Find where the given text appears and provide that cell's center as (X, Y) coordinate. 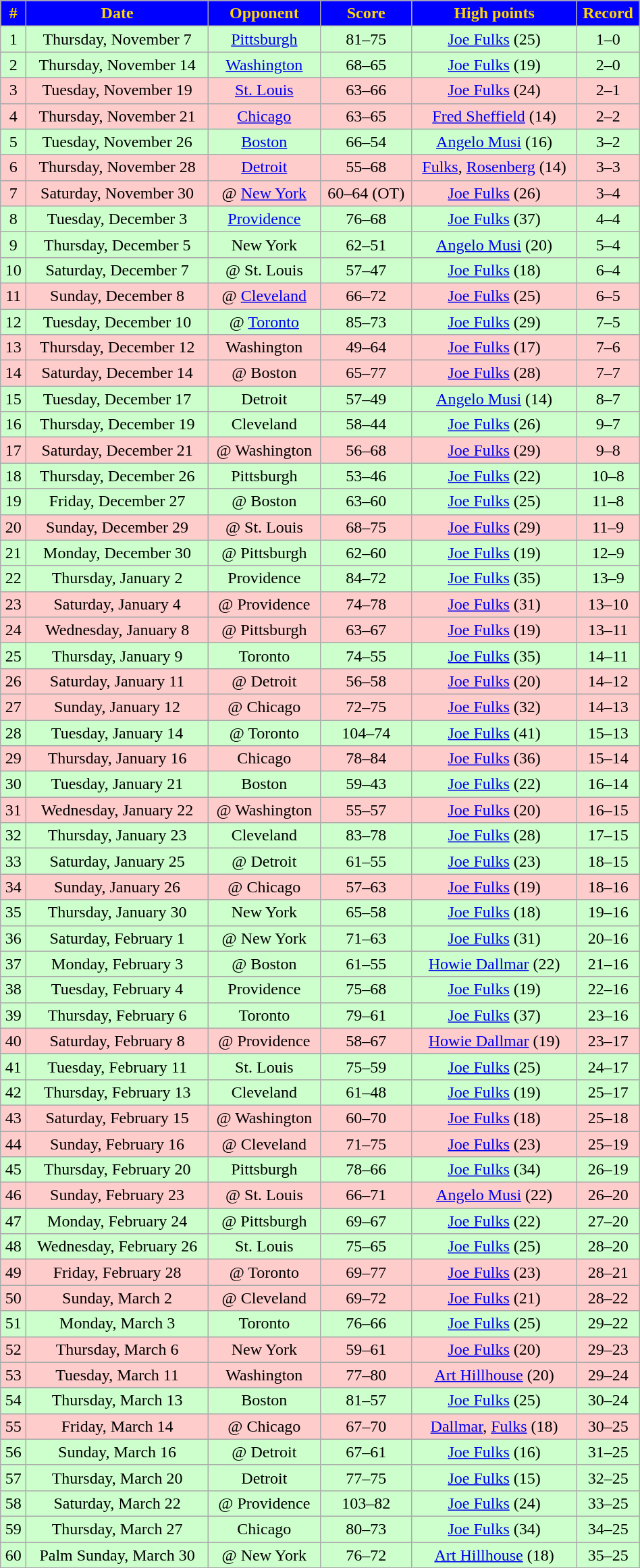
Thursday, December 5 (117, 244)
48 (14, 1247)
76–72 (366, 1555)
Friday, December 27 (117, 502)
63–67 (366, 630)
Angelo Musi (20) (494, 244)
58–44 (366, 425)
46 (14, 1195)
33–25 (608, 1503)
60 (14, 1555)
6 (14, 167)
37 (14, 964)
27 (14, 707)
Dallmar, Fulks (18) (494, 1426)
54 (14, 1401)
80–73 (366, 1529)
78–84 (366, 759)
23–17 (608, 1041)
29 (14, 759)
22–16 (608, 990)
Monday, February 3 (117, 964)
10–8 (608, 476)
59 (14, 1529)
Tuesday, December 3 (117, 219)
16–15 (608, 810)
Tuesday, February 11 (117, 1066)
50 (14, 1298)
Angelo Musi (16) (494, 142)
25–18 (608, 1118)
30–24 (608, 1401)
3 (14, 90)
55–57 (366, 810)
74–78 (366, 604)
69–77 (366, 1272)
Art Hillhouse (20) (494, 1375)
63–60 (366, 502)
66–54 (366, 142)
59–61 (366, 1349)
27–20 (608, 1221)
Saturday, November 30 (117, 193)
29–24 (608, 1375)
Thursday, November 14 (117, 65)
15–14 (608, 759)
13 (14, 348)
11 (14, 296)
Joe Fulks (16) (494, 1452)
62–51 (366, 244)
3–3 (608, 167)
Wednesday, February 26 (117, 1247)
8–7 (608, 399)
Sunday, December 8 (117, 296)
Thursday, November 7 (117, 39)
18 (14, 476)
12–9 (608, 553)
Thursday, March 6 (117, 1349)
Thursday, November 28 (117, 167)
Friday, March 14 (117, 1426)
# (14, 13)
19–16 (608, 913)
32–25 (608, 1478)
Thursday, January 23 (117, 836)
25–19 (608, 1144)
Sunday, December 29 (117, 527)
65–77 (366, 373)
81–75 (366, 39)
62–60 (366, 553)
Thursday, December 26 (117, 476)
10 (14, 270)
75–65 (366, 1247)
69–72 (366, 1298)
14–13 (608, 707)
Joe Fulks (17) (494, 348)
Howie Dallmar (22) (494, 964)
Joe Fulks (32) (494, 707)
Palm Sunday, March 30 (117, 1555)
51 (14, 1324)
Score (366, 13)
43 (14, 1118)
Saturday, March 22 (117, 1503)
Joe Fulks (21) (494, 1298)
69–67 (366, 1221)
Thursday, February 13 (117, 1092)
Joe Fulks (36) (494, 759)
Sunday, January 12 (117, 707)
24–17 (608, 1066)
68–75 (366, 527)
Tuesday, December 10 (117, 322)
36 (14, 938)
7 (14, 193)
75–68 (366, 990)
Thursday, December 12 (117, 348)
22 (14, 578)
75–59 (366, 1066)
Tuesday, December 17 (117, 399)
Tuesday, March 11 (117, 1375)
3–4 (608, 193)
71–63 (366, 938)
25–17 (608, 1092)
29–23 (608, 1349)
Tuesday, February 4 (117, 990)
18–16 (608, 887)
Thursday, March 20 (117, 1478)
55–68 (366, 167)
Thursday, December 19 (117, 425)
72–75 (366, 707)
23 (14, 604)
Saturday, January 11 (117, 681)
Friday, February 28 (117, 1272)
77–80 (366, 1375)
3–2 (608, 142)
11–8 (608, 502)
2–1 (608, 90)
35–25 (608, 1555)
57–47 (366, 270)
Howie Dallmar (19) (494, 1041)
63–66 (366, 90)
45 (14, 1170)
Wednesday, January 8 (117, 630)
7–7 (608, 373)
40 (14, 1041)
Opponent (264, 13)
Monday, December 30 (117, 553)
Date (117, 13)
Sunday, February 23 (117, 1195)
Joe Fulks (15) (494, 1478)
58 (14, 1503)
Thursday, November 21 (117, 116)
9–7 (608, 425)
Saturday, February 15 (117, 1118)
7–5 (608, 322)
67–61 (366, 1452)
Saturday, January 4 (117, 604)
12 (14, 322)
26–20 (608, 1195)
53 (14, 1375)
9 (14, 244)
Angelo Musi (14) (494, 399)
21 (14, 553)
59–43 (366, 784)
57 (14, 1478)
28–22 (608, 1298)
Saturday, February 1 (117, 938)
Sunday, February 16 (117, 1144)
Art Hillhouse (18) (494, 1555)
Sunday, January 26 (117, 887)
6–4 (608, 270)
6–5 (608, 296)
Thursday, January 16 (117, 759)
17–15 (608, 836)
35 (14, 913)
76–66 (366, 1324)
20 (14, 527)
47 (14, 1221)
66–72 (366, 296)
2 (14, 65)
4 (14, 116)
57–63 (366, 887)
2–0 (608, 65)
19 (14, 502)
44 (14, 1144)
2–2 (608, 116)
63–65 (366, 116)
104–74 (366, 732)
14–12 (608, 681)
Thursday, March 27 (117, 1529)
26 (14, 681)
67–70 (366, 1426)
34–25 (608, 1529)
Monday, February 24 (117, 1221)
61–48 (366, 1092)
21–16 (608, 964)
Tuesday, November 19 (117, 90)
13–10 (608, 604)
76–68 (366, 219)
85–73 (366, 322)
Fred Sheffield (14) (494, 116)
53–46 (366, 476)
5–4 (608, 244)
57–49 (366, 399)
31 (14, 810)
81–57 (366, 1401)
1 (14, 39)
18–15 (608, 861)
Monday, March 3 (117, 1324)
Record (608, 13)
13–9 (608, 578)
Angelo Musi (22) (494, 1195)
65–58 (366, 913)
30 (14, 784)
34 (14, 887)
Wednesday, January 22 (117, 810)
Tuesday, January 14 (117, 732)
68–65 (366, 65)
Thursday, February 6 (117, 1015)
5 (14, 142)
28 (14, 732)
39 (14, 1015)
56–68 (366, 450)
74–55 (366, 655)
1–0 (608, 39)
58–67 (366, 1041)
14 (14, 373)
Thursday, February 20 (117, 1170)
31–25 (608, 1452)
56–58 (366, 681)
24 (14, 630)
Thursday, March 13 (117, 1401)
26–19 (608, 1170)
16–14 (608, 784)
60–64 (OT) (366, 193)
41 (14, 1066)
66–71 (366, 1195)
49 (14, 1272)
Sunday, March 2 (117, 1298)
77–75 (366, 1478)
8 (14, 219)
30–25 (608, 1426)
Saturday, January 25 (117, 861)
38 (14, 990)
103–82 (366, 1503)
Thursday, January 2 (117, 578)
Tuesday, November 26 (117, 142)
14–11 (608, 655)
60–70 (366, 1118)
71–75 (366, 1144)
Thursday, January 30 (117, 913)
28–20 (608, 1247)
Saturday, December 7 (117, 270)
79–61 (366, 1015)
9–8 (608, 450)
83–78 (366, 836)
15–13 (608, 732)
Joe Fulks (41) (494, 732)
13–11 (608, 630)
7–6 (608, 348)
Saturday, December 21 (117, 450)
High points (494, 13)
17 (14, 450)
Tuesday, January 21 (117, 784)
78–66 (366, 1170)
84–72 (366, 578)
20–16 (608, 938)
Thursday, January 9 (117, 655)
52 (14, 1349)
Saturday, December 14 (117, 373)
11–9 (608, 527)
25 (14, 655)
Sunday, March 16 (117, 1452)
15 (14, 399)
28–21 (608, 1272)
16 (14, 425)
Fulks, Rosenberg (14) (494, 167)
42 (14, 1092)
29–22 (608, 1324)
Saturday, February 8 (117, 1041)
55 (14, 1426)
49–64 (366, 348)
32 (14, 836)
33 (14, 861)
56 (14, 1452)
4–4 (608, 219)
23–16 (608, 1015)
